Scan for the cell matching the given text and deliver its (X, Y) coordinate at center. 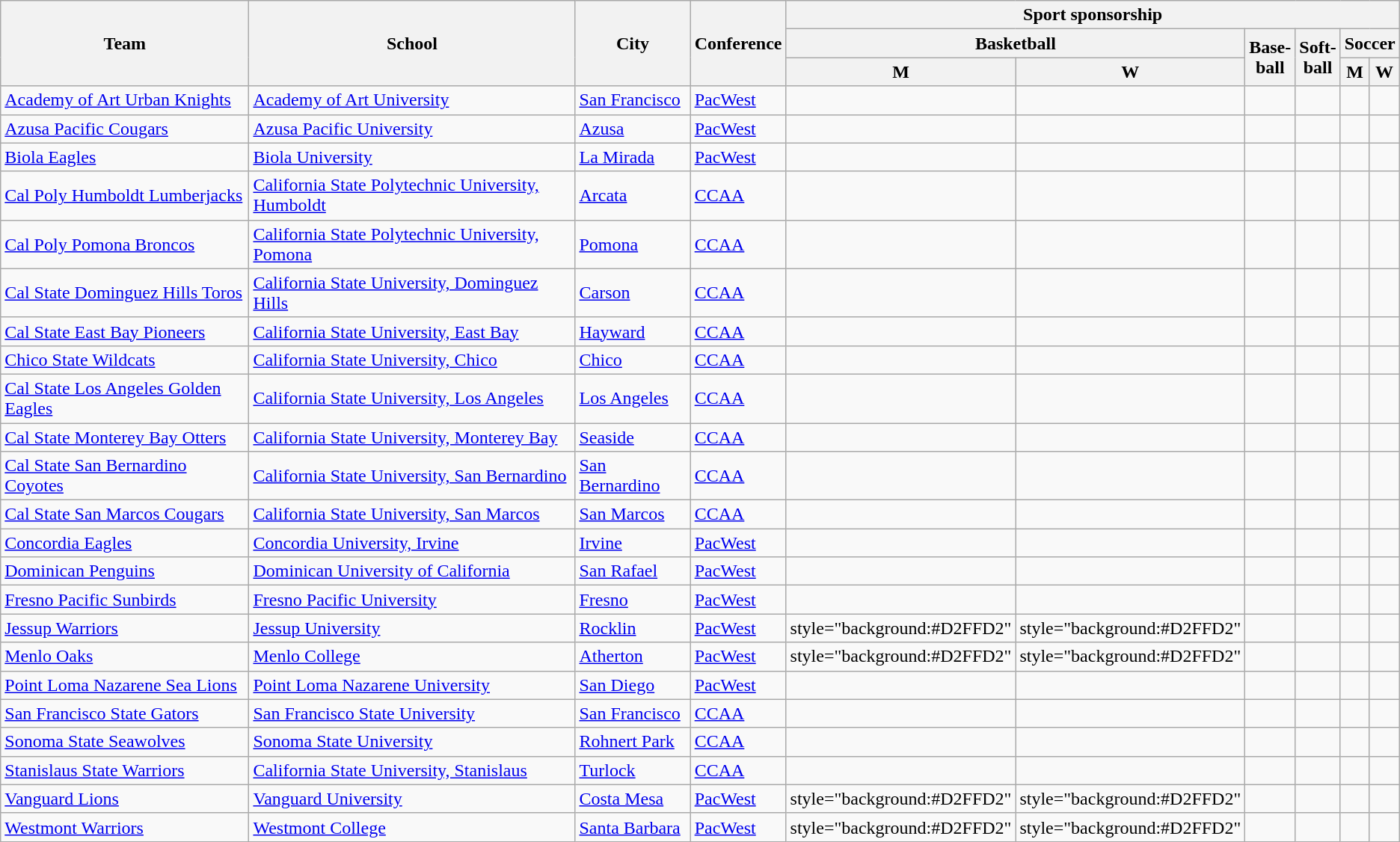
Point Loma Nazarene University (412, 685)
Azusa (633, 129)
Santa Barbara (633, 827)
California State Polytechnic University, Humboldt (412, 196)
Concordia Eagles (125, 543)
Chico (633, 360)
Team (125, 43)
Chico State Wildcats (125, 360)
Base-ball (1270, 58)
California State University, San Marcos (412, 514)
Hayward (633, 331)
Sonoma State University (412, 742)
San Rafael (633, 571)
Vanguard University (412, 799)
Fresno Pacific University (412, 600)
Cal State San Marcos Cougars (125, 514)
California State University, Monterey Bay (412, 437)
Cal State San Bernardino Coyotes (125, 476)
Atherton (633, 657)
Concordia University, Irvine (412, 543)
Basketball (1016, 43)
California State Polytechnic University, Pomona (412, 244)
California State University, Chico (412, 360)
Irvine (633, 543)
Menlo College (412, 657)
Carson (633, 293)
Pomona (633, 244)
Fresno Pacific Sunbirds (125, 600)
Rocklin (633, 628)
California State University, Stanislaus (412, 770)
Cal Poly Humboldt Lumberjacks (125, 196)
Azusa Pacific Cougars (125, 129)
La Mirada (633, 157)
Costa Mesa (633, 799)
San Francisco State University (412, 713)
Fresno (633, 600)
Conference (738, 43)
Cal Poly Pomona Broncos (125, 244)
Turlock (633, 770)
San Marcos (633, 514)
Stanislaus State Warriors (125, 770)
School (412, 43)
San Bernardino (633, 476)
Los Angeles (633, 398)
California State University, Dominguez Hills (412, 293)
Soft-ball (1318, 58)
Cal State Los Angeles Golden Eagles (125, 398)
Point Loma Nazarene Sea Lions (125, 685)
Arcata (633, 196)
California State University, San Bernardino (412, 476)
Rohnert Park (633, 742)
California State University, East Bay (412, 331)
California State University, Los Angeles (412, 398)
Dominican Penguins (125, 571)
Seaside (633, 437)
Jessup University (412, 628)
Biola Eagles (125, 157)
Soccer (1370, 43)
Cal State Monterey Bay Otters (125, 437)
San Diego (633, 685)
Azusa Pacific University (412, 129)
Sonoma State Seawolves (125, 742)
Vanguard Lions (125, 799)
City (633, 43)
Biola University (412, 157)
Menlo Oaks (125, 657)
Jessup Warriors (125, 628)
Academy of Art Urban Knights (125, 100)
Cal State Dominguez Hills Toros (125, 293)
Westmont Warriors (125, 827)
Academy of Art University (412, 100)
Westmont College (412, 827)
Sport sponsorship (1093, 15)
San Francisco State Gators (125, 713)
Dominican University of California (412, 571)
Cal State East Bay Pioneers (125, 331)
